Output the (x, y) coordinate of the center of the cell containing the given text.  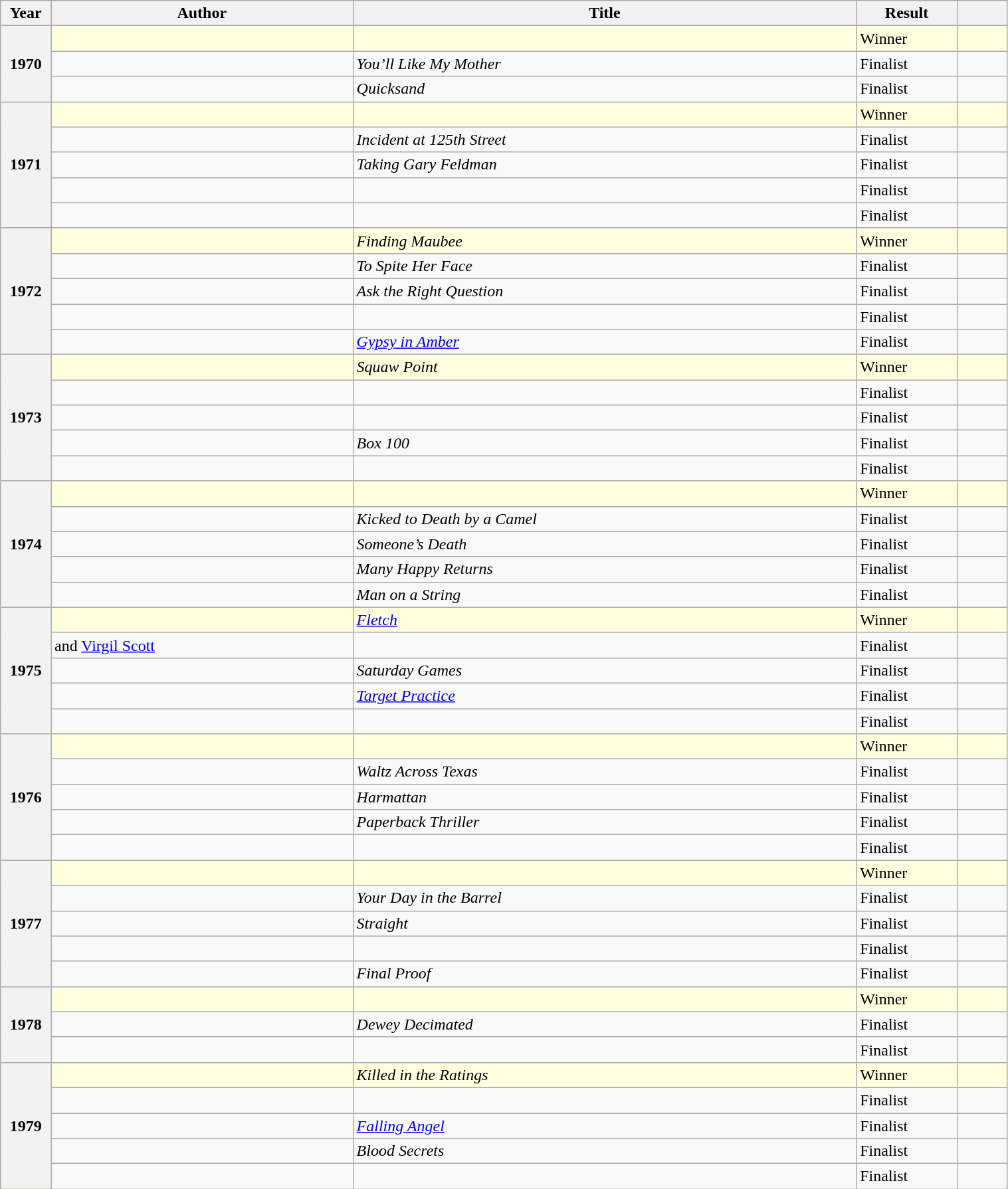
Blood Secrets (605, 1151)
1978 (26, 1024)
Falling Angel (605, 1126)
1971 (26, 165)
Box 100 (605, 443)
Result (907, 13)
Final Proof (605, 974)
Target Practice (605, 695)
1970 (26, 64)
To Spite Her Face (605, 266)
Kicked to Death by a Camel (605, 519)
Squaw Point (605, 367)
Incident at 125th Street (605, 139)
Ask the Right Question (605, 291)
1973 (26, 418)
Finding Maubee (605, 240)
1976 (26, 797)
Harmattan (605, 797)
Waltz Across Texas (605, 772)
Straight (605, 923)
Year (26, 13)
Your Day in the Barrel (605, 898)
Title (605, 13)
Killed in the Ratings (605, 1075)
1974 (26, 544)
Man on a String (605, 594)
Fletch (605, 620)
1979 (26, 1125)
Many Happy Returns (605, 569)
Saturday Games (605, 670)
Someone’s Death (605, 544)
Gypsy in Amber (605, 342)
Author (202, 13)
Dewey Decimated (605, 1024)
1975 (26, 670)
Paperback Thriller (605, 822)
1977 (26, 923)
1972 (26, 291)
and Virgil Scott (202, 645)
Quicksand (605, 89)
You’ll Like My Mother (605, 64)
Taking Gary Feldman (605, 165)
